Return the [X, Y] coordinate for the center point of the cell that contains the specified text.  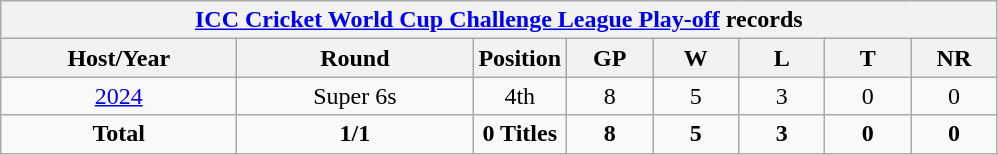
2024 [119, 96]
ICC Cricket World Cup Challenge League Play-off records [499, 20]
0 Titles [520, 134]
Position [520, 58]
Round [355, 58]
W [696, 58]
NR [954, 58]
1/1 [355, 134]
T [868, 58]
4th [520, 96]
L [782, 58]
Host/Year [119, 58]
Super 6s [355, 96]
Total [119, 134]
GP [610, 58]
